Detect which cell encompasses the target text, then output its (x, y) center coordinate. 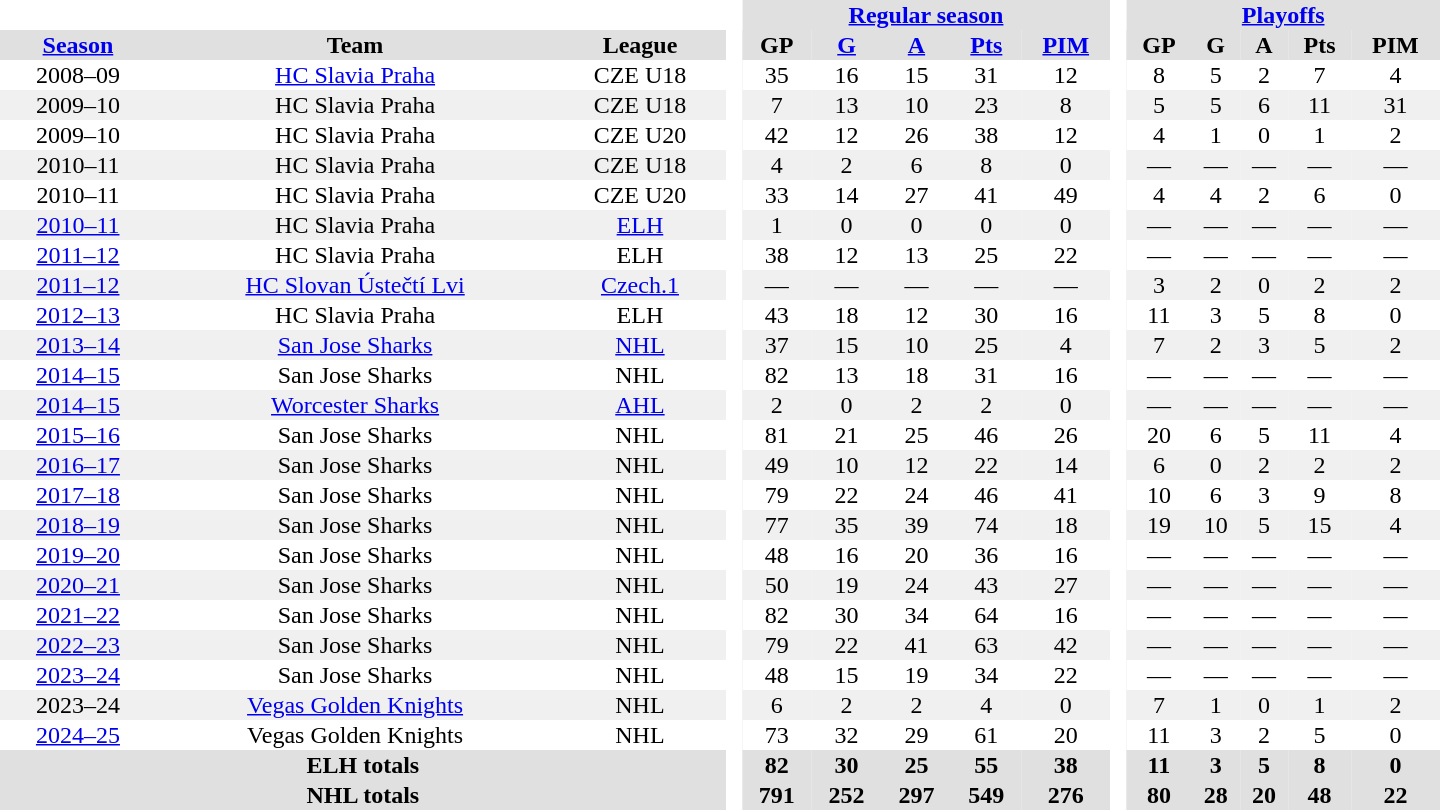
2018–19 (78, 525)
2015–16 (78, 435)
Team (355, 45)
2012–13 (78, 315)
21 (847, 435)
80 (1158, 795)
77 (777, 525)
64 (986, 615)
297 (917, 795)
2008–09 (78, 75)
37 (777, 345)
2024–25 (78, 735)
Playoffs (1283, 15)
74 (986, 525)
23 (986, 105)
81 (777, 435)
2019–20 (78, 555)
36 (986, 555)
Czech.1 (640, 285)
2013–14 (78, 345)
NHL totals (363, 795)
39 (917, 525)
55 (986, 765)
28 (1215, 795)
2017–18 (78, 495)
29 (917, 735)
Regular season (926, 15)
AHL (640, 405)
73 (777, 735)
252 (847, 795)
32 (847, 735)
2016–17 (78, 465)
ELH totals (363, 765)
9 (1320, 495)
61 (986, 735)
549 (986, 795)
Season (78, 45)
63 (986, 645)
33 (777, 195)
Worcester Sharks (355, 405)
50 (777, 585)
2021–22 (78, 615)
League (640, 45)
HC Slovan Ústečtí Lvi (355, 285)
2020–21 (78, 585)
276 (1066, 795)
791 (777, 795)
2022–23 (78, 645)
